Capture the cell that displays the provided text and extract its (x, y) central coordinate. 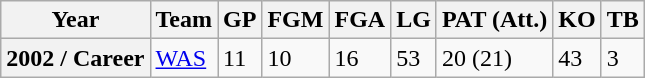
53 (414, 58)
WAS (184, 58)
16 (360, 58)
TB (622, 20)
PAT (Att.) (494, 20)
43 (577, 58)
20 (21) (494, 58)
2002 / Career (76, 58)
LG (414, 20)
GP (240, 20)
3 (622, 58)
Team (184, 20)
10 (296, 58)
Year (76, 20)
FGM (296, 20)
KO (577, 20)
11 (240, 58)
FGA (360, 20)
